Capture the cell that displays the provided text and extract its (x, y) central coordinate. 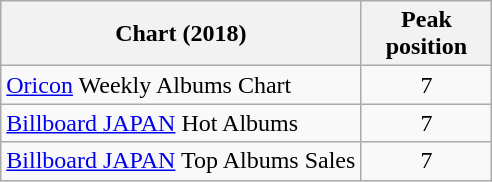
Peak position (426, 34)
Chart (2018) (181, 34)
Oricon Weekly Albums Chart (181, 85)
Billboard JAPAN Hot Albums (181, 123)
Billboard JAPAN Top Albums Sales (181, 161)
